Return (x, y) of the center of cell containing provided text 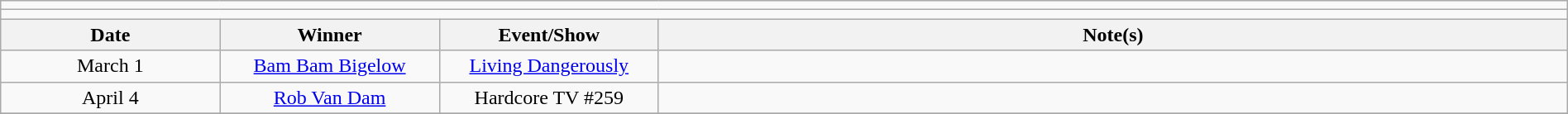
Date (111, 35)
Bam Bam Bigelow (329, 66)
Living Dangerously (549, 66)
March 1 (111, 66)
Winner (329, 35)
Event/Show (549, 35)
Note(s) (1113, 35)
Hardcore TV #259 (549, 97)
Rob Van Dam (329, 97)
April 4 (111, 97)
